Extract the (X, Y) coordinate from the center of the cell holding the provided text.  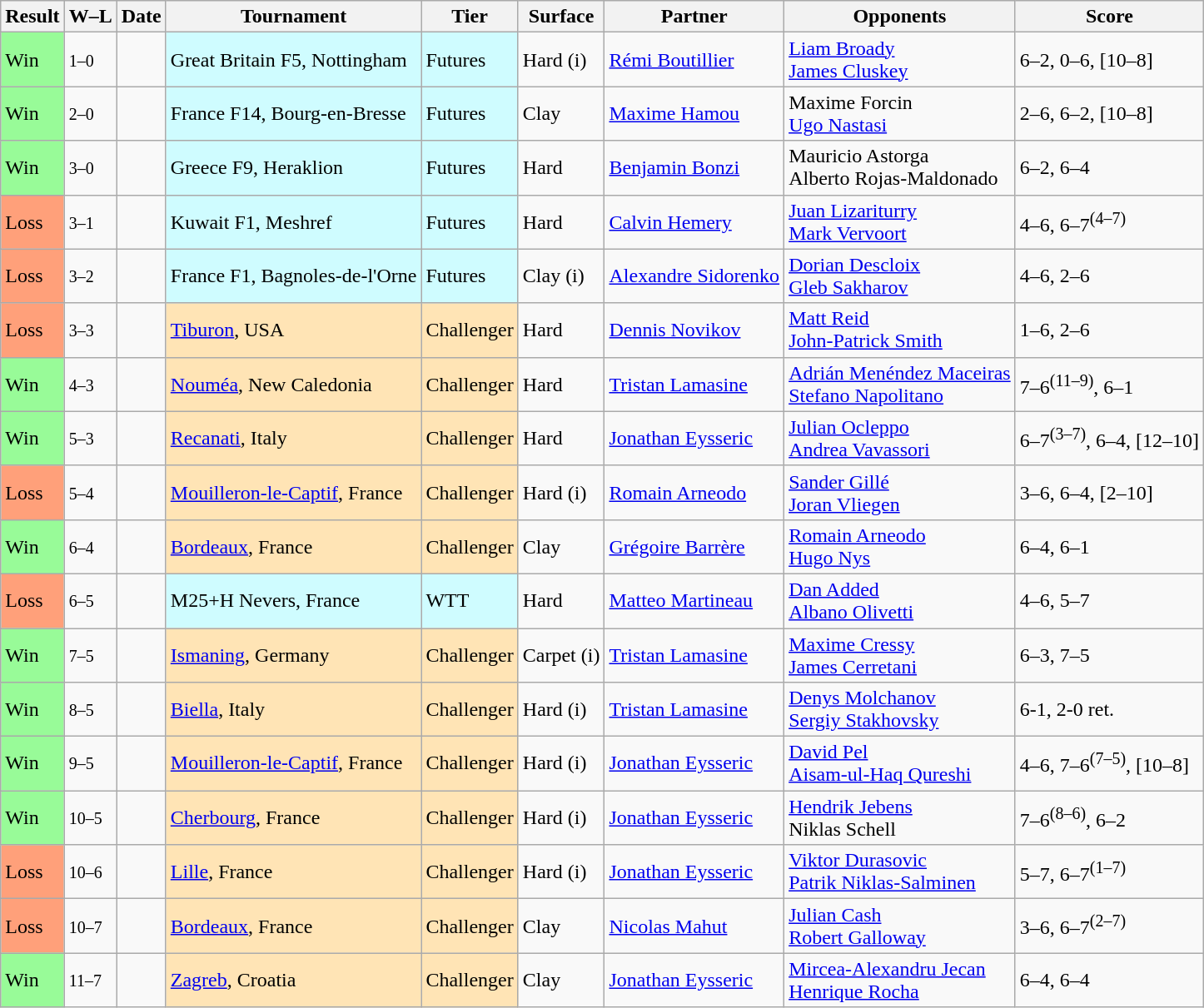
WTT (470, 601)
2–0 (90, 113)
M25+H Nevers, France (293, 601)
6–5 (90, 601)
7–5 (90, 654)
7–6(8–6), 6–2 (1109, 817)
1–6, 2–6 (1109, 330)
2–6, 6–2, [10–8] (1109, 113)
Liam Broady James Cluskey (900, 60)
Mircea-Alexandru Jecan Henrique Rocha (900, 981)
Alexandre Sidorenko (694, 276)
Maxime Forcin Ugo Nastasi (900, 113)
6–4, 6–4 (1109, 981)
Clay (i) (561, 276)
Result (32, 17)
Julian Ocleppo Andrea Vavassori (900, 438)
Date (142, 17)
6-1, 2-0 ret. (1109, 709)
Romain Arneodo Hugo Nys (900, 546)
David Pel Aisam-ul-Haq Qureshi (900, 764)
Maxime Cressy James Cerretani (900, 654)
Tournament (293, 17)
3–1 (90, 221)
Grégoire Barrère (694, 546)
Calvin Hemery (694, 221)
Partner (694, 17)
Benjamin Bonzi (694, 168)
Dorian Descloix Gleb Sakharov (900, 276)
10–5 (90, 817)
Carpet (i) (561, 654)
5–4 (90, 493)
5–3 (90, 438)
Rémi Boutillier (694, 60)
Surface (561, 17)
Julian Cash Robert Galloway (900, 926)
4–3 (90, 385)
Zagreb, Croatia (293, 981)
Lille, France (293, 872)
3–0 (90, 168)
Matt Reid John-Patrick Smith (900, 330)
4–6, 6–7(4–7) (1109, 221)
Cherbourg, France (293, 817)
Tier (470, 17)
France F1, Bagnoles-de-l'Orne (293, 276)
Ismaning, Germany (293, 654)
11–7 (90, 981)
Viktor Durasovic Patrik Niklas-Salminen (900, 872)
4–6, 2–6 (1109, 276)
6–3, 7–5 (1109, 654)
4–6, 7–6(7–5), [10–8] (1109, 764)
9–5 (90, 764)
Biella, Italy (293, 709)
Maxime Hamou (694, 113)
Denys Molchanov Sergiy Stakhovsky (900, 709)
Dan Added Albano Olivetti (900, 601)
5–7, 6–7(1–7) (1109, 872)
6–4 (90, 546)
Tiburon, USA (293, 330)
Matteo Martineau (694, 601)
3–2 (90, 276)
7–6(11–9), 6–1 (1109, 385)
Mauricio Astorga Alberto Rojas-Maldonado (900, 168)
10–6 (90, 872)
1–0 (90, 60)
Recanati, Italy (293, 438)
3–6, 6–4, [2–10] (1109, 493)
3–3 (90, 330)
10–7 (90, 926)
Nicolas Mahut (694, 926)
Juan Lizariturry Mark Vervoort (900, 221)
France F14, Bourg-en-Bresse (293, 113)
W–L (90, 17)
8–5 (90, 709)
Adrián Menéndez Maceiras Stefano Napolitano (900, 385)
6–2, 0–6, [10–8] (1109, 60)
Score (1109, 17)
3–6, 6–7(2–7) (1109, 926)
Hendrik Jebens Niklas Schell (900, 817)
Dennis Novikov (694, 330)
Nouméa, New Caledonia (293, 385)
4–6, 5–7 (1109, 601)
Greece F9, Heraklion (293, 168)
6–4, 6–1 (1109, 546)
6–2, 6–4 (1109, 168)
Sander Gillé Joran Vliegen (900, 493)
Romain Arneodo (694, 493)
Kuwait F1, Meshref (293, 221)
6–7(3–7), 6–4, [12–10] (1109, 438)
Great Britain F5, Nottingham (293, 60)
Opponents (900, 17)
